Return the [x, y] coordinate for the center point of the cell that contains the specified text.  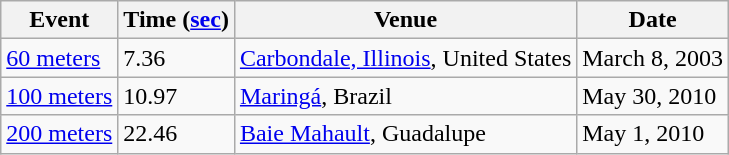
Time (sec) [176, 20]
Carbondale, Illinois, United States [405, 58]
May 1, 2010 [653, 134]
7.36 [176, 58]
March 8, 2003 [653, 58]
Date [653, 20]
60 meters [60, 58]
10.97 [176, 96]
Event [60, 20]
Maringá, Brazil [405, 96]
200 meters [60, 134]
May 30, 2010 [653, 96]
Baie Mahault, Guadalupe [405, 134]
100 meters [60, 96]
Venue [405, 20]
22.46 [176, 134]
